Scan for the cell matching the given text and deliver its [X, Y] coordinate at center. 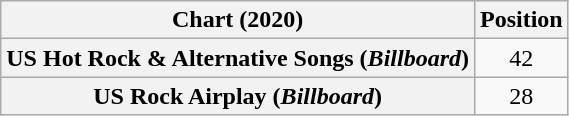
28 [521, 96]
US Hot Rock & Alternative Songs (Billboard) [238, 58]
42 [521, 58]
US Rock Airplay (Billboard) [238, 96]
Chart (2020) [238, 20]
Position [521, 20]
